Output the [X, Y] coordinate of the center of the cell containing the given text.  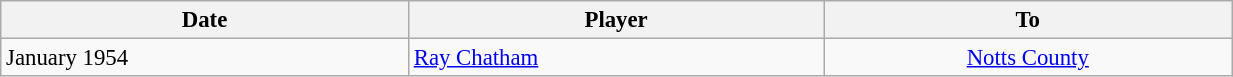
Ray Chatham [616, 58]
January 1954 [205, 58]
Player [616, 20]
Notts County [1028, 58]
Date [205, 20]
To [1028, 20]
